Locate the cell with the specified text and output its [X, Y] center coordinate. 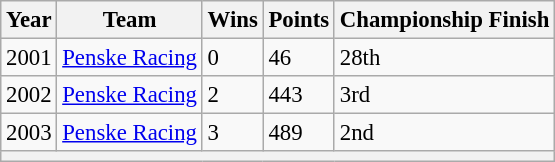
3 [232, 133]
443 [298, 95]
489 [298, 133]
46 [298, 58]
2 [232, 95]
2003 [29, 133]
0 [232, 58]
Wins [232, 20]
Championship Finish [444, 20]
2nd [444, 133]
3rd [444, 95]
Points [298, 20]
2002 [29, 95]
Team [130, 20]
28th [444, 58]
Year [29, 20]
2001 [29, 58]
